Return (x, y) of the center of cell containing provided text 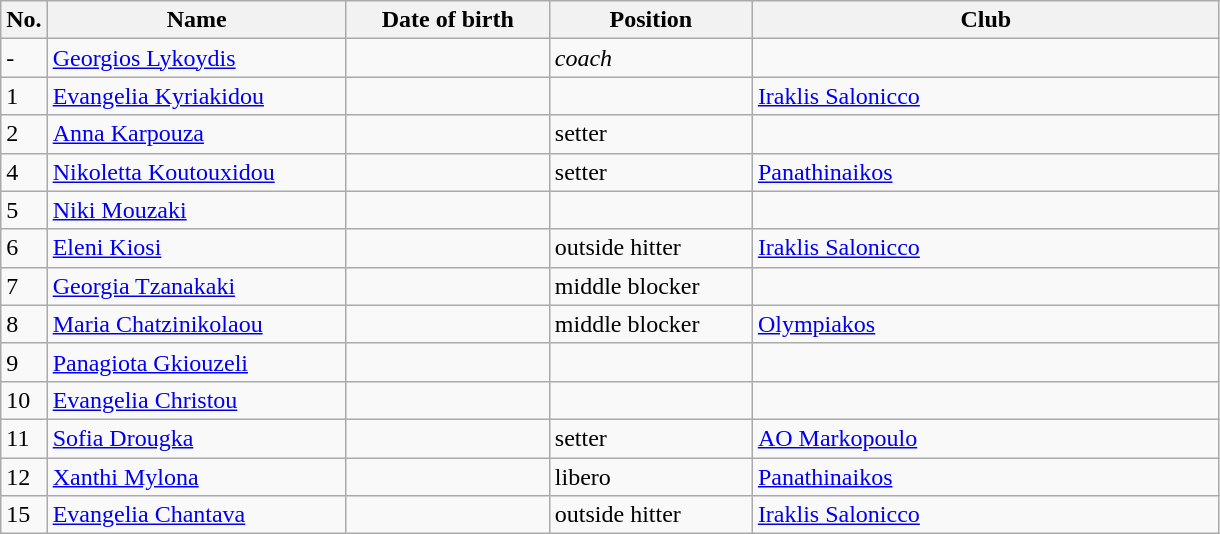
7 (24, 286)
Sofia Drougka (196, 438)
12 (24, 477)
Name (196, 20)
Niki Mouzaki (196, 210)
11 (24, 438)
8 (24, 324)
Georgios Lykoydis (196, 58)
AO Markopoulo (986, 438)
2 (24, 134)
No. (24, 20)
6 (24, 248)
Nikoletta Koutouxidou (196, 172)
Club (986, 20)
10 (24, 400)
9 (24, 362)
Panagiota Gkiouzeli (196, 362)
libero (650, 477)
Anna Karpouza (196, 134)
Olympiakos (986, 324)
coach (650, 58)
Evangelia Christou (196, 400)
4 (24, 172)
Evangelia Chantava (196, 515)
5 (24, 210)
Maria Chatzinikolaou (196, 324)
Position (650, 20)
Georgia Tzanakaki (196, 286)
Xanthi Mylona (196, 477)
Date of birth (448, 20)
- (24, 58)
15 (24, 515)
Evangelia Kyriakidou (196, 96)
Eleni Kiosi (196, 248)
1 (24, 96)
